Scan for the cell matching the given text and deliver its (x, y) coordinate at center. 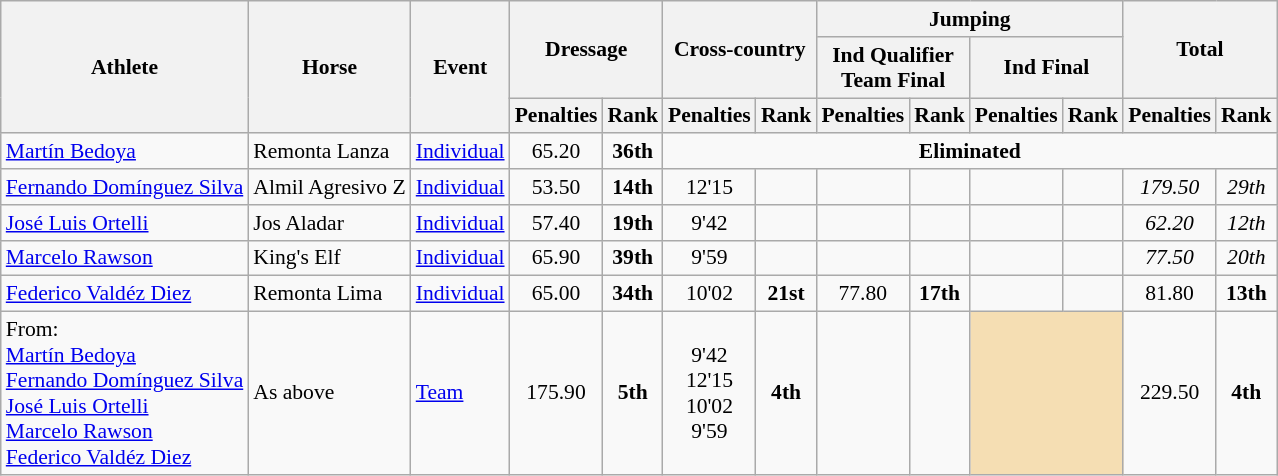
5th (632, 394)
Remonta Lanza (329, 152)
9'4212'1510'029'59 (710, 394)
Athlete (125, 67)
Cross-country (740, 50)
17th (940, 294)
21st (786, 294)
14th (632, 187)
77.50 (1170, 258)
Horse (329, 67)
53.50 (556, 187)
Jumping (970, 19)
65.00 (556, 294)
Jos Aladar (329, 223)
Marcelo Rawson (125, 258)
Team (460, 394)
King's Elf (329, 258)
12'15 (710, 187)
José Luis Ortelli (125, 223)
229.50 (1170, 394)
Martín Bedoya (125, 152)
Remonta Lima (329, 294)
175.90 (556, 394)
From: Martín BedoyaFernando Domínguez SilvaJosé Luis OrtelliMarcelo RawsonFederico Valdéz Diez (125, 394)
19th (632, 223)
9'59 (710, 258)
34th (632, 294)
As above (329, 394)
Ind Final (1046, 68)
Dressage (586, 50)
81.80 (1170, 294)
62.20 (1170, 223)
10'02 (710, 294)
9'42 (710, 223)
20th (1246, 258)
Eliminated (970, 152)
Federico Valdéz Diez (125, 294)
Almil Agresivo Z (329, 187)
Fernando Domínguez Silva (125, 187)
36th (632, 152)
Event (460, 67)
12th (1246, 223)
13th (1246, 294)
77.80 (862, 294)
Total (1200, 50)
Ind Qualifier Team Final (892, 68)
65.90 (556, 258)
29th (1246, 187)
179.50 (1170, 187)
65.20 (556, 152)
39th (632, 258)
57.40 (556, 223)
